Extract the [X, Y] coordinate from the center of the cell holding the provided text.  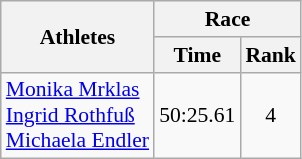
Race [228, 19]
Athletes [78, 36]
Time [197, 55]
Monika MrklasIngrid RothfußMichaela Endler [78, 116]
4 [270, 116]
50:25.61 [197, 116]
Rank [270, 55]
